Detect which cell encompasses the target text, then output its (x, y) center coordinate. 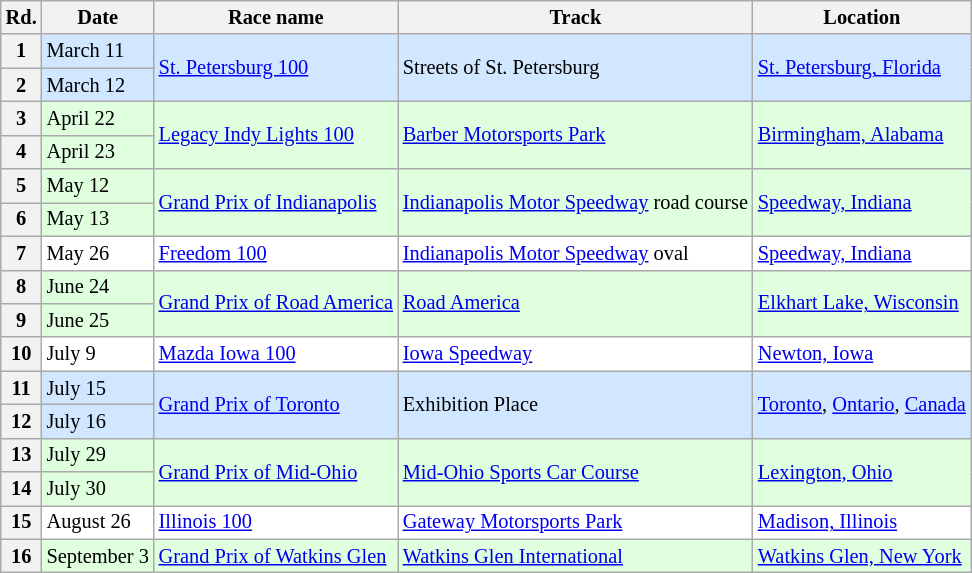
July 30 (98, 489)
Date (98, 17)
Grand Prix of Indianapolis (276, 202)
Location (862, 17)
Mazda Iowa 100 (276, 354)
St. Petersburg 100 (276, 68)
Elkhart Lake, Wisconsin (862, 304)
July 16 (98, 421)
Rd. (22, 17)
Freedom 100 (276, 253)
7 (22, 253)
April 23 (98, 152)
St. Petersburg, Florida (862, 68)
Indianapolis Motor Speedway road course (576, 202)
13 (22, 455)
11 (22, 388)
Race name (276, 17)
August 26 (98, 522)
Watkins Glen, New York (862, 556)
Exhibition Place (576, 404)
2 (22, 85)
Iowa Speedway (576, 354)
Grand Prix of Mid-Ohio (276, 472)
May 12 (98, 186)
Grand Prix of Road America (276, 304)
5 (22, 186)
6 (22, 219)
Toronto, Ontario, Canada (862, 404)
Barber Motorsports Park (576, 134)
July 9 (98, 354)
May 26 (98, 253)
8 (22, 287)
12 (22, 421)
July 15 (98, 388)
10 (22, 354)
May 13 (98, 219)
15 (22, 522)
Legacy Indy Lights 100 (276, 134)
Gateway Motorsports Park (576, 522)
June 24 (98, 287)
16 (22, 556)
April 22 (98, 118)
3 (22, 118)
4 (22, 152)
Birmingham, Alabama (862, 134)
March 12 (98, 85)
Grand Prix of Watkins Glen (276, 556)
9 (22, 320)
Road America (576, 304)
Indianapolis Motor Speedway oval (576, 253)
March 11 (98, 51)
Illinois 100 (276, 522)
Newton, Iowa (862, 354)
Streets of St. Petersburg (576, 68)
June 25 (98, 320)
Grand Prix of Toronto (276, 404)
Watkins Glen International (576, 556)
1 (22, 51)
Lexington, Ohio (862, 472)
July 29 (98, 455)
Madison, Illinois (862, 522)
Track (576, 17)
14 (22, 489)
September 3 (98, 556)
Mid-Ohio Sports Car Course (576, 472)
